Identify which cell holds the provided text, then report its [x, y] central coordinate. 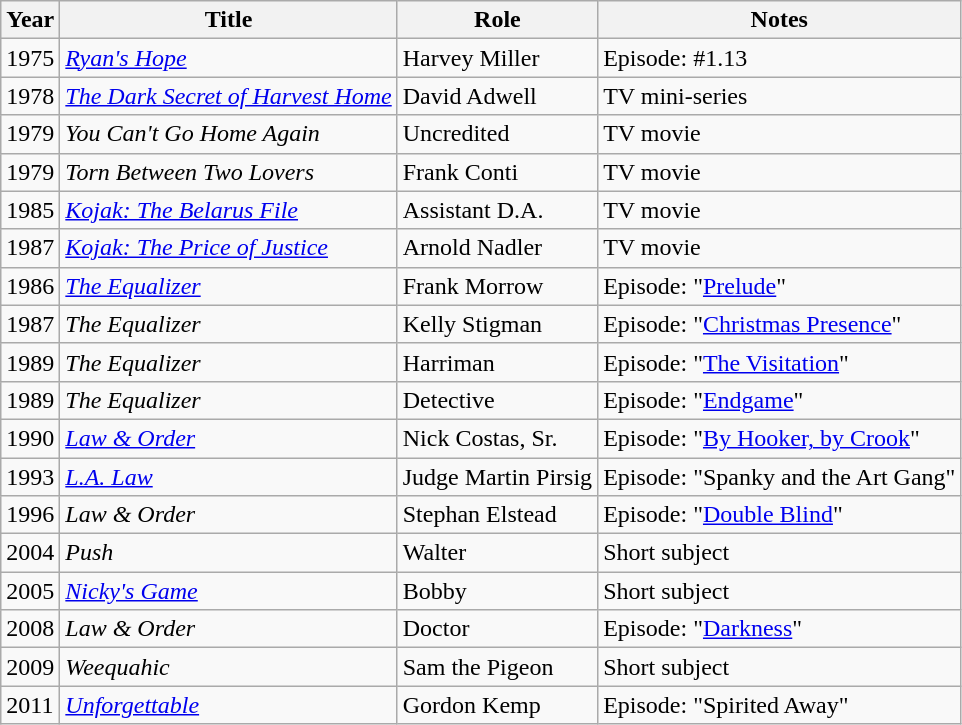
Harriman [497, 362]
Episode: #1.13 [780, 58]
Detective [497, 400]
Arnold Nadler [497, 248]
Episode: "Spanky and the Art Gang" [780, 477]
Episode: "By Hooker, by Crook" [780, 438]
Nicky's Game [228, 591]
Episode: "Darkness" [780, 629]
Unforgettable [228, 705]
Harvey Miller [497, 58]
Uncredited [497, 134]
Title [228, 20]
Nick Costas, Sr. [497, 438]
Bobby [497, 591]
Episode: "Spirited Away" [780, 705]
Gordon Kemp [497, 705]
Episode: "Christmas Presence" [780, 324]
Torn Between Two Lovers [228, 172]
1986 [30, 286]
1975 [30, 58]
L.A. Law [228, 477]
2009 [30, 667]
Doctor [497, 629]
Frank Conti [497, 172]
2004 [30, 553]
2005 [30, 591]
1996 [30, 515]
Role [497, 20]
1993 [30, 477]
David Adwell [497, 96]
1985 [30, 210]
Kelly Stigman [497, 324]
Stephan Elstead [497, 515]
Episode: "Endgame" [780, 400]
Episode: "The Visitation" [780, 362]
Judge Martin Pirsig [497, 477]
Sam the Pigeon [497, 667]
The Dark Secret of Harvest Home [228, 96]
Ryan's Hope [228, 58]
Push [228, 553]
Weequahic [228, 667]
Frank Morrow [497, 286]
1978 [30, 96]
Walter [497, 553]
Assistant D.A. [497, 210]
Year [30, 20]
TV mini-series [780, 96]
Episode: "Double Blind" [780, 515]
You Can't Go Home Again [228, 134]
Kojak: The Belarus File [228, 210]
Kojak: The Price of Justice [228, 248]
2011 [30, 705]
2008 [30, 629]
Notes [780, 20]
Episode: "Prelude" [780, 286]
1990 [30, 438]
